Find where the given text appears and provide that cell's center as [x, y] coordinate. 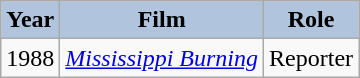
Role [312, 20]
1988 [30, 58]
Mississippi Burning [162, 58]
Year [30, 20]
Film [162, 20]
Reporter [312, 58]
